Return [x, y] of the center of cell containing provided text 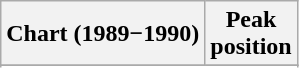
Peakposition [251, 34]
Chart (1989−1990) [103, 34]
